Scan for the cell matching the given text and deliver its [X, Y] coordinate at center. 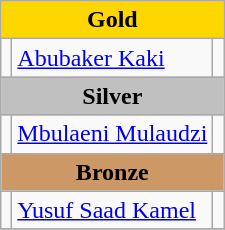
Bronze [112, 172]
Abubaker Kaki [112, 58]
Mbulaeni Mulaudzi [112, 134]
Gold [112, 20]
Silver [112, 96]
Yusuf Saad Kamel [112, 210]
